Capture the cell that displays the provided text and extract its (x, y) central coordinate. 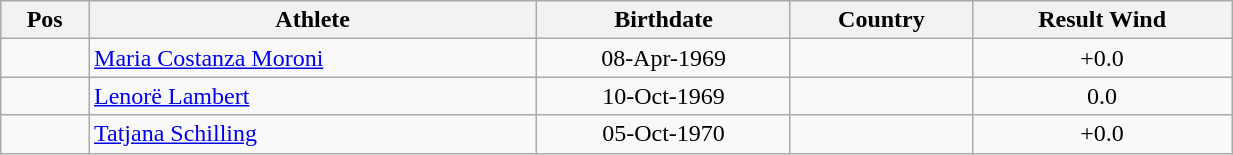
Birthdate (664, 20)
Maria Costanza Moroni (313, 58)
Lenorë Lambert (313, 96)
Tatjana Schilling (313, 134)
05-Oct-1970 (664, 134)
Country (881, 20)
08-Apr-1969 (664, 58)
10-Oct-1969 (664, 96)
Pos (45, 20)
Athlete (313, 20)
Result Wind (1102, 20)
0.0 (1102, 96)
